From the cell containing the given text, extract its center point as [x, y] coordinate. 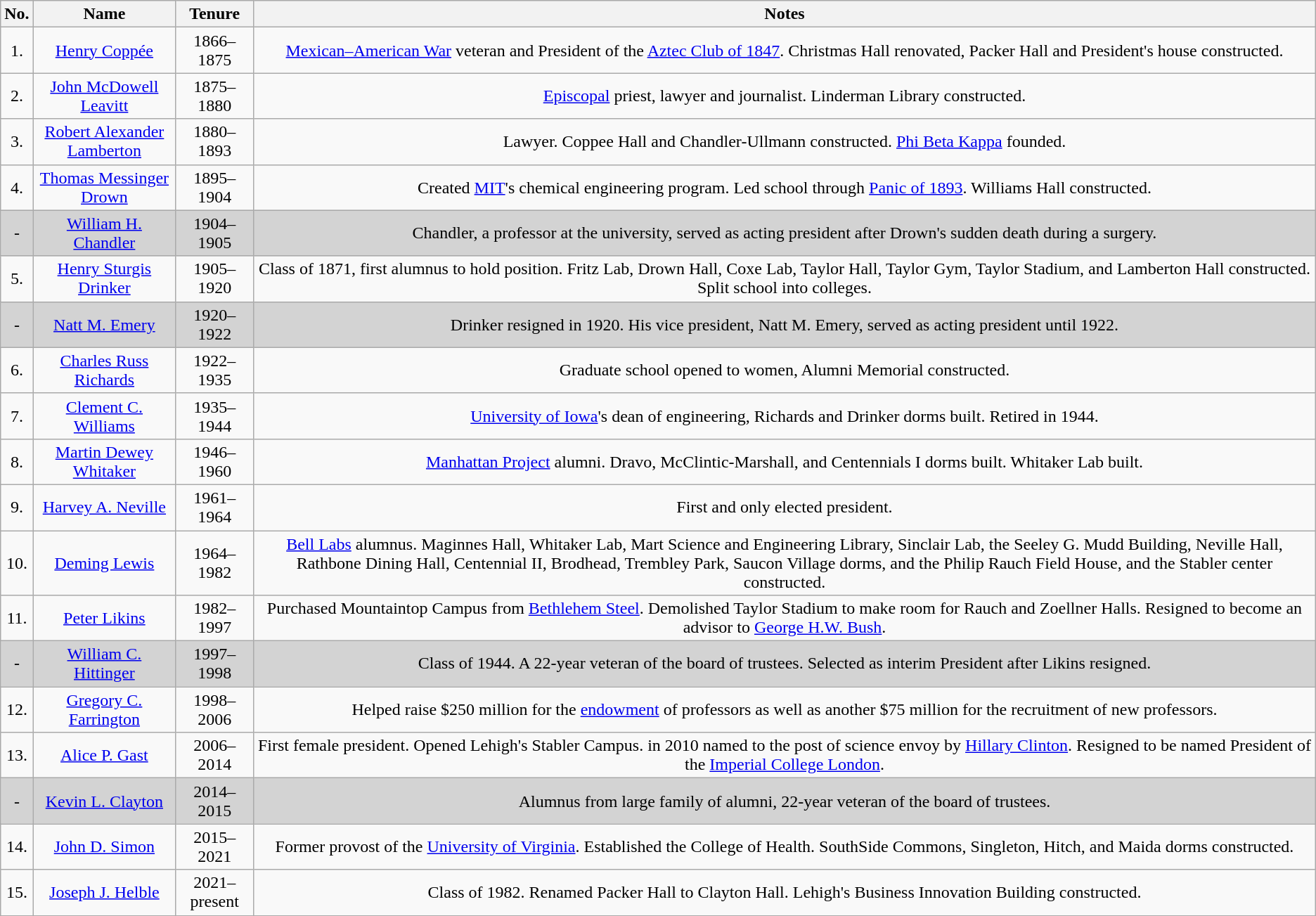
Graduate school opened to women, Alumni Memorial constructed. [785, 370]
1904–1905 [215, 233]
Created MIT's chemical engineering program. Led school through Panic of 1893. Williams Hall constructed. [785, 187]
Name [104, 14]
No. [17, 14]
1905–1920 [215, 278]
Tenure [215, 14]
Chandler, a professor at the university, served as acting president after Drown's sudden death during a surgery. [785, 233]
9. [17, 508]
2015–2021 [215, 846]
15. [17, 893]
5. [17, 278]
William C. Hittinger [104, 664]
1998–2006 [215, 710]
10. [17, 562]
Clement C. Williams [104, 416]
Thomas Messinger Drown [104, 187]
Gregory C. Farrington [104, 710]
14. [17, 846]
1922–1935 [215, 370]
1880–1893 [215, 142]
13. [17, 755]
Episcopal priest, lawyer and journalist. Linderman Library constructed. [785, 96]
1. [17, 51]
John D. Simon [104, 846]
Henry Sturgis Drinker [104, 278]
Manhattan Project alumni. Dravo, McClintic-Marshall, and Centennials I dorms built. Whitaker Lab built. [785, 461]
1946–1960 [215, 461]
Drinker resigned in 1920. His vice president, Natt M. Emery, served as acting president until 1922. [785, 325]
Martin Dewey Whitaker [104, 461]
Charles Russ Richards [104, 370]
Former provost of the University of Virginia. Established the College of Health. SouthSide Commons, Singleton, Hitch, and Maida dorms constructed. [785, 846]
1920–1922 [215, 325]
Class of 1982. Renamed Packer Hall to Clayton Hall. Lehigh's Business Innovation Building constructed. [785, 893]
12. [17, 710]
Helped raise $250 million for the endowment of professors as well as another $75 million for the recruitment of new professors. [785, 710]
Harvey A. Neville [104, 508]
Robert Alexander Lamberton [104, 142]
Notes [785, 14]
Henry Coppée [104, 51]
8. [17, 461]
University of Iowa's dean of engineering, Richards and Drinker dorms built. Retired in 1944. [785, 416]
Joseph J. Helble [104, 893]
2014–2015 [215, 801]
1866–1875 [215, 51]
Class of 1944. A 22-year veteran of the board of trustees. Selected as interim President after Likins resigned. [785, 664]
1997–1998 [215, 664]
Natt M. Emery [104, 325]
Mexican–American War veteran and President of the Aztec Club of 1847. Christmas Hall renovated, Packer Hall and President's house constructed. [785, 51]
1935–1944 [215, 416]
Alumnus from large family of alumni, 22-year veteran of the board of trustees. [785, 801]
Alice P. Gast [104, 755]
2. [17, 96]
2021–present [215, 893]
1961–1964 [215, 508]
Peter Likins [104, 619]
1875–1880 [215, 96]
6. [17, 370]
3. [17, 142]
William H. Chandler [104, 233]
Kevin L. Clayton [104, 801]
11. [17, 619]
1895–1904 [215, 187]
7. [17, 416]
4. [17, 187]
First and only elected president. [785, 508]
2006–2014 [215, 755]
Lawyer. Coppee Hall and Chandler-Ullmann constructed. Phi Beta Kappa founded. [785, 142]
1982–1997 [215, 619]
Deming Lewis [104, 562]
John McDowell Leavitt [104, 96]
1964–1982 [215, 562]
